Output the [x, y] coordinate of the center of the cell containing the given text.  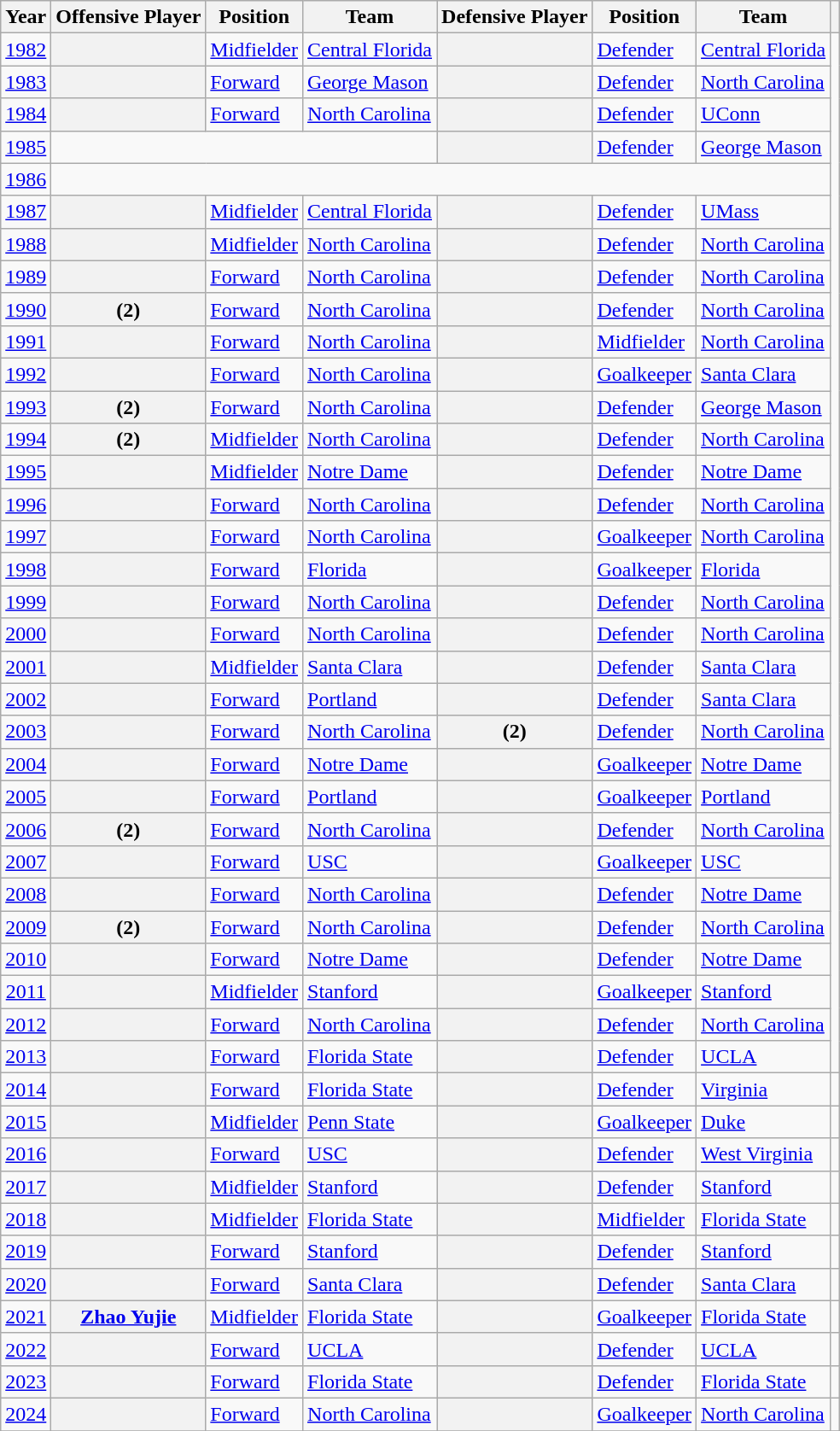
1992 [26, 374]
1991 [26, 342]
Duke [763, 1122]
UConn [763, 114]
1989 [26, 277]
2004 [26, 764]
1987 [26, 212]
2022 [26, 1349]
2017 [26, 1187]
2015 [26, 1122]
West Virginia [763, 1154]
1998 [26, 569]
1990 [26, 309]
2021 [26, 1317]
1983 [26, 82]
Zhao Yujie [128, 1317]
1984 [26, 114]
2007 [26, 862]
1996 [26, 505]
Year [26, 17]
2011 [26, 992]
1994 [26, 440]
2000 [26, 634]
2013 [26, 1057]
2001 [26, 667]
1993 [26, 407]
1985 [26, 147]
2002 [26, 699]
2014 [26, 1089]
1988 [26, 244]
2016 [26, 1154]
1995 [26, 472]
2009 [26, 926]
Offensive Player [128, 17]
2019 [26, 1252]
Virginia [763, 1089]
1999 [26, 602]
2003 [26, 732]
2006 [26, 829]
1986 [26, 179]
2020 [26, 1284]
1997 [26, 537]
Defensive Player [515, 17]
Penn State [370, 1122]
2010 [26, 960]
2008 [26, 894]
2024 [26, 1414]
2005 [26, 797]
UMass [763, 212]
1982 [26, 50]
2023 [26, 1381]
2012 [26, 1025]
2018 [26, 1219]
